Determine the (x, y) coordinate at the center of the cell enclosing the given text.  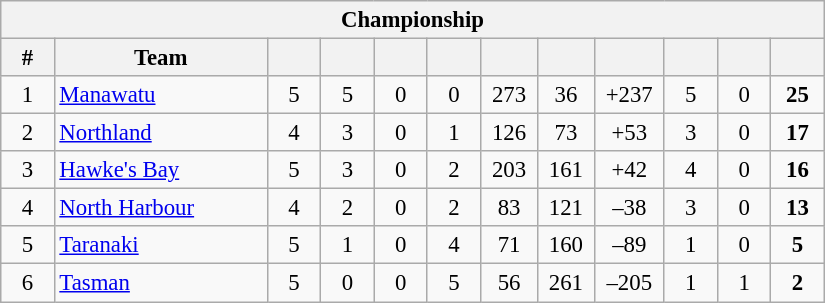
16 (798, 170)
121 (566, 208)
126 (510, 133)
261 (566, 283)
83 (510, 208)
Team (160, 58)
Championship (413, 20)
203 (510, 170)
# (28, 58)
161 (566, 170)
6 (28, 283)
273 (510, 95)
North Harbour (160, 208)
Hawke's Bay (160, 170)
25 (798, 95)
160 (566, 245)
+53 (629, 133)
Manawatu (160, 95)
73 (566, 133)
–89 (629, 245)
71 (510, 245)
–205 (629, 283)
Taranaki (160, 245)
17 (798, 133)
+237 (629, 95)
56 (510, 283)
36 (566, 95)
Northland (160, 133)
Tasman (160, 283)
–38 (629, 208)
+42 (629, 170)
13 (798, 208)
